Scan for the cell matching the given text and deliver its [X, Y] coordinate at center. 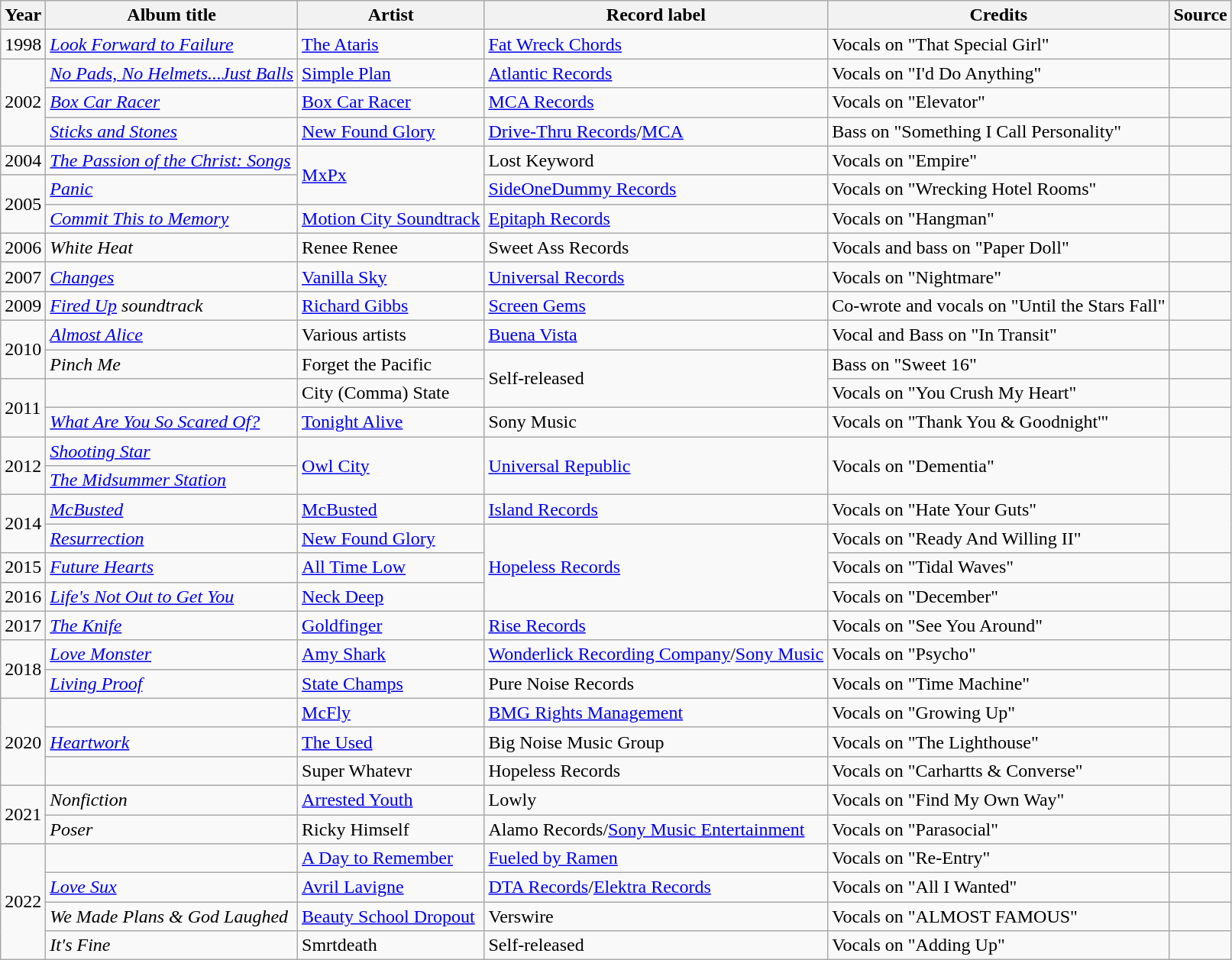
City (Comma) State [391, 393]
2016 [23, 596]
Atlantic Records [656, 73]
Changes [172, 276]
MCA Records [656, 102]
2006 [23, 247]
Lowly [656, 800]
MxPx [391, 175]
Vocals on "Hangman" [999, 218]
Vocals on "Psycho" [999, 655]
Fired Up soundtrack [172, 305]
Vocals on "Ready And Willing II" [999, 538]
Smrtdeath [391, 945]
A Day to Remember [391, 858]
2017 [23, 625]
Album title [172, 15]
Neck Deep [391, 596]
BMG Rights Management [656, 713]
Alamo Records/Sony Music Entertainment [656, 829]
Fueled by Ramen [656, 858]
Motion City Soundtrack [391, 218]
White Heat [172, 247]
Drive-Thru Records/MCA [656, 131]
Vocals on "Growing Up" [999, 713]
Forget the Pacific [391, 364]
Rise Records [656, 625]
Vocals on "Wrecking Hotel Rooms" [999, 189]
The Knife [172, 625]
2005 [23, 204]
Beauty School Dropout [391, 916]
Record label [656, 15]
Universal Records [656, 276]
Vocal and Bass on "In Transit" [999, 335]
Lost Keyword [656, 160]
Future Hearts [172, 567]
Wonderlick Recording Company/Sony Music [656, 655]
Life's Not Out to Get You [172, 596]
Credits [999, 15]
Amy Shark [391, 655]
2007 [23, 276]
Vocals on "You Crush My Heart" [999, 393]
2004 [23, 160]
Arrested Youth [391, 800]
Buena Vista [656, 335]
Living Proof [172, 684]
2002 [23, 102]
McFly [391, 713]
2009 [23, 305]
Sony Music [656, 422]
The Passion of the Christ: Songs [172, 160]
Panic [172, 189]
Vocals and bass on "Paper Doll" [999, 247]
Resurrection [172, 538]
Ricky Himself [391, 829]
Co-wrote and vocals on "Until the Stars Fall" [999, 305]
Vocals on "See You Around" [999, 625]
Renee Renee [391, 247]
Vocals on "All I Wanted" [999, 887]
Vocals on "Thank You & Goodnight'" [999, 422]
Vocals on "Find My Own Way" [999, 800]
Pure Noise Records [656, 684]
Fat Wreck Chords [656, 44]
1998 [23, 44]
2022 [23, 902]
The Midsummer Station [172, 480]
Vocals on "That Special Girl" [999, 44]
2020 [23, 742]
Island Records [656, 509]
2021 [23, 814]
Vocals on "Adding Up" [999, 945]
Avril Lavigne [391, 887]
2011 [23, 408]
Shooting Star [172, 451]
Vocals on "Dementia" [999, 466]
Vocals on "I'd Do Anything" [999, 73]
Super Whatevr [391, 771]
Year [23, 15]
Love Sux [172, 887]
Love Monster [172, 655]
Vocals on "Re-Entry" [999, 858]
Richard Gibbs [391, 305]
Source [1201, 15]
State Champs [391, 684]
The Used [391, 742]
Vanilla Sky [391, 276]
It's Fine [172, 945]
Vocals on "Elevator" [999, 102]
All Time Low [391, 567]
2014 [23, 524]
Vocals on "Hate Your Guts" [999, 509]
2018 [23, 669]
Owl City [391, 466]
We Made Plans & God Laughed [172, 916]
Heartwork [172, 742]
Nonfiction [172, 800]
Universal Republic [656, 466]
Almost Alice [172, 335]
2010 [23, 349]
Various artists [391, 335]
Epitaph Records [656, 218]
Vocals on "Time Machine" [999, 684]
Vocals on "Nightmare" [999, 276]
2015 [23, 567]
Verswire [656, 916]
Vocals on "December" [999, 596]
Artist [391, 15]
SideOneDummy Records [656, 189]
Sticks and Stones [172, 131]
Vocals on "Carhartts & Converse" [999, 771]
No Pads, No Helmets...Just Balls [172, 73]
DTA Records/Elektra Records [656, 887]
Sweet Ass Records [656, 247]
What Are You So Scared Of? [172, 422]
Bass on "Sweet 16" [999, 364]
Vocals on "The Lighthouse" [999, 742]
Commit This to Memory [172, 218]
Pinch Me [172, 364]
Simple Plan [391, 73]
Poser [172, 829]
Tonight Alive [391, 422]
The Ataris [391, 44]
Bass on "Something I Call Personality" [999, 131]
Look Forward to Failure [172, 44]
2012 [23, 466]
Vocals on "Tidal Waves" [999, 567]
Goldfinger [391, 625]
Vocals on "ALMOST FAMOUS" [999, 916]
Big Noise Music Group [656, 742]
Vocals on "Parasocial" [999, 829]
Vocals on "Empire" [999, 160]
Screen Gems [656, 305]
